Scan for the cell matching the given text and deliver its (X, Y) coordinate at center. 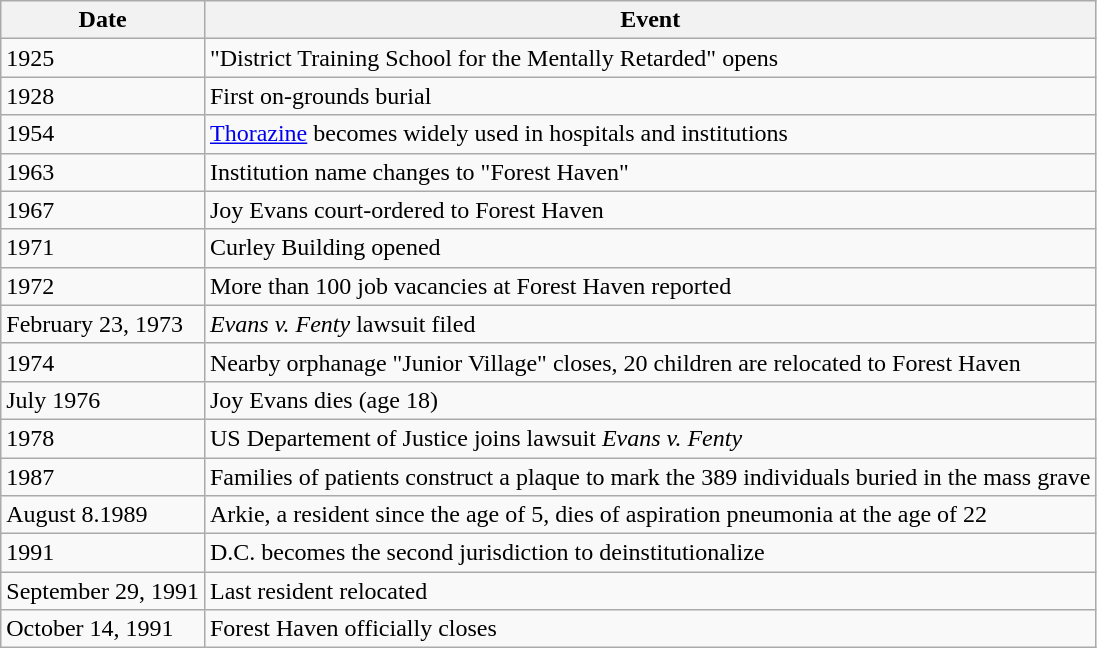
Thorazine becomes widely used in hospitals and institutions (650, 134)
D.C. becomes the second jurisdiction to deinstitutionalize (650, 553)
1954 (103, 134)
Institution name changes to "Forest Haven" (650, 172)
September 29, 1991 (103, 591)
1972 (103, 286)
Joy Evans court-ordered to Forest Haven (650, 210)
US Departement of Justice joins lawsuit Evans v. Fenty (650, 438)
1991 (103, 553)
Last resident relocated (650, 591)
Event (650, 20)
First on-grounds burial (650, 96)
Evans v. Fenty lawsuit filed (650, 324)
1971 (103, 248)
"District Training School for the Mentally Retarded" opens (650, 58)
1987 (103, 477)
1967 (103, 210)
Forest Haven officially closes (650, 629)
1925 (103, 58)
Nearby orphanage "Junior Village" closes, 20 children are relocated to Forest Haven (650, 362)
August 8.1989 (103, 515)
October 14, 1991 (103, 629)
More than 100 job vacancies at Forest Haven reported (650, 286)
February 23, 1973 (103, 324)
Families of patients construct a plaque to mark the 389 individuals buried in the mass grave (650, 477)
July 1976 (103, 400)
1928 (103, 96)
Date (103, 20)
Curley Building opened (650, 248)
1978 (103, 438)
1974 (103, 362)
1963 (103, 172)
Arkie, a resident since the age of 5, dies of aspiration pneumonia at the age of 22 (650, 515)
Joy Evans dies (age 18) (650, 400)
